From the cell containing the given text, extract its center point as (X, Y) coordinate. 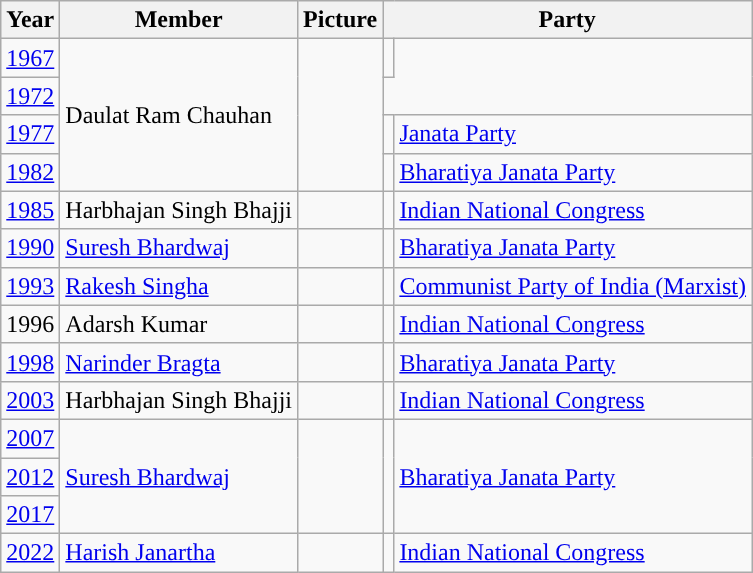
Rakesh Singha (179, 286)
2003 (30, 400)
1967 (30, 58)
Daulat Ram Chauhan (179, 115)
1977 (30, 134)
Member (179, 20)
1990 (30, 248)
2022 (30, 553)
1996 (30, 324)
Janata Party (573, 134)
1982 (30, 172)
Party (568, 20)
1993 (30, 286)
Narinder Bragta (179, 362)
2017 (30, 515)
2012 (30, 477)
Adarsh Kumar (179, 324)
1998 (30, 362)
2007 (30, 438)
Year (30, 20)
Picture (340, 20)
Harish Janartha (179, 553)
Communist Party of India (Marxist) (573, 286)
1972 (30, 96)
1985 (30, 210)
